Identify which cell holds the provided text, then report its (X, Y) central coordinate. 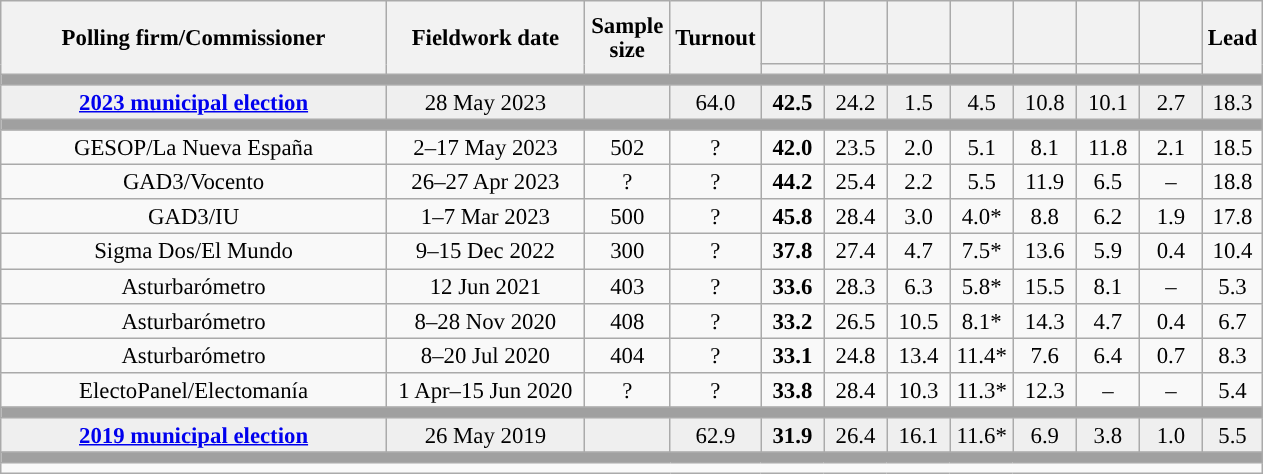
GAD3/IU (194, 218)
408 (627, 320)
28 May 2023 (485, 102)
10.5 (918, 320)
10.1 (1108, 102)
62.9 (716, 436)
33.8 (792, 390)
13.6 (1044, 252)
14.3 (1044, 320)
10.8 (1044, 102)
Fieldwork date (485, 38)
2.1 (1170, 148)
26.5 (856, 320)
24.2 (856, 102)
10.4 (1232, 252)
5.9 (1108, 252)
300 (627, 252)
6.2 (1108, 218)
3.0 (918, 218)
42.0 (792, 148)
8–20 Jul 2020 (485, 356)
33.2 (792, 320)
GAD3/Vocento (194, 182)
15.5 (1044, 286)
12.3 (1044, 390)
9–15 Dec 2022 (485, 252)
Polling firm/Commissioner (194, 38)
2019 municipal election (194, 436)
2.7 (1170, 102)
8.1* (982, 320)
18.3 (1232, 102)
2.0 (918, 148)
1.9 (1170, 218)
26–27 Apr 2023 (485, 182)
5.3 (1232, 286)
26.4 (856, 436)
6.9 (1044, 436)
11.6* (982, 436)
4.0* (982, 218)
7.5* (982, 252)
4.5 (982, 102)
5.4 (1232, 390)
1.0 (1170, 436)
Lead (1232, 38)
2.2 (918, 182)
403 (627, 286)
24.8 (856, 356)
11.9 (1044, 182)
7.6 (1044, 356)
6.3 (918, 286)
18.8 (1232, 182)
11.3* (982, 390)
502 (627, 148)
404 (627, 356)
ElectoPanel/Electomanía (194, 390)
3.8 (1108, 436)
8.3 (1232, 356)
11.4* (982, 356)
45.8 (792, 218)
42.5 (792, 102)
25.4 (856, 182)
27.4 (856, 252)
28.3 (856, 286)
2023 municipal election (194, 102)
10.3 (918, 390)
5.8* (982, 286)
31.9 (792, 436)
1–7 Mar 2023 (485, 218)
0.7 (1170, 356)
1 Apr–15 Jun 2020 (485, 390)
16.1 (918, 436)
33.1 (792, 356)
18.5 (1232, 148)
GESOP/La Nueva España (194, 148)
6.5 (1108, 182)
8–28 Nov 2020 (485, 320)
26 May 2019 (485, 436)
1.5 (918, 102)
Sigma Dos/El Mundo (194, 252)
33.6 (792, 286)
6.4 (1108, 356)
17.8 (1232, 218)
37.8 (792, 252)
2–17 May 2023 (485, 148)
8.8 (1044, 218)
5.1 (982, 148)
12 Jun 2021 (485, 286)
23.5 (856, 148)
500 (627, 218)
Turnout (716, 38)
44.2 (792, 182)
11.8 (1108, 148)
Sample size (627, 38)
64.0 (716, 102)
13.4 (918, 356)
6.7 (1232, 320)
